For the text-containing cell, return its midpoint in (x, y) coordinate format. 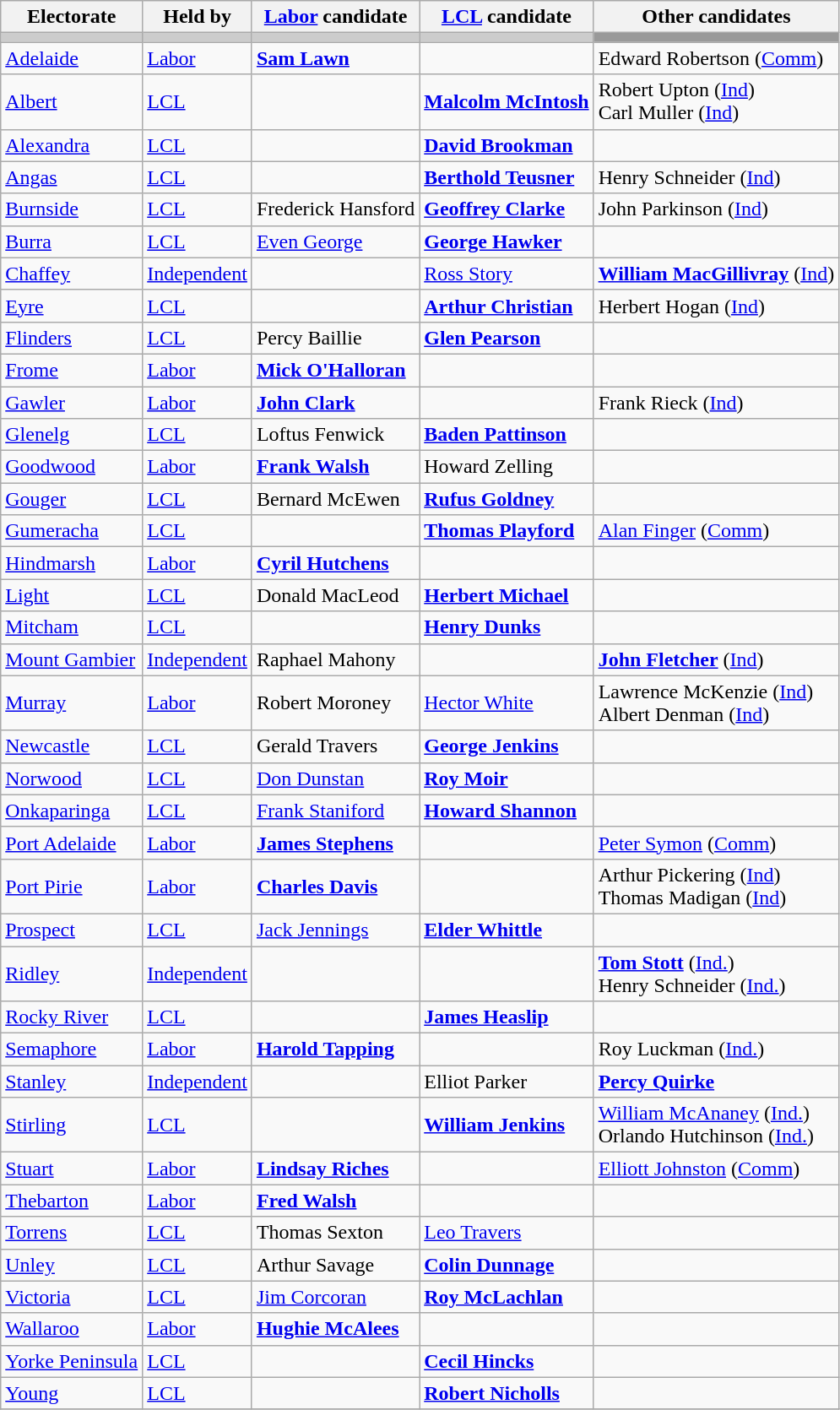
David Brookman (507, 145)
John Clark (335, 403)
Baden Pattinson (507, 435)
Onkaparinga (72, 811)
Roy McLachlan (507, 1297)
Wallaroo (72, 1329)
Semaphore (72, 1049)
Port Adelaide (72, 843)
William McAnaney (Ind.) Orlando Hutchinson (Ind.) (716, 1125)
Elliot Parker (507, 1082)
Rocky River (72, 1017)
Herbert Hogan (Ind) (716, 306)
William Jenkins (507, 1125)
Gawler (72, 403)
Edward Robertson (Comm) (716, 58)
Sam Lawn (335, 58)
Roy Moir (507, 778)
Robert Nicholls (507, 1393)
Robert Upton (Ind) Carl Muller (Ind) (716, 101)
Adelaide (72, 58)
Cecil Hincks (507, 1361)
Gumeracha (72, 531)
Yorke Peninsula (72, 1361)
Thomas Playford (507, 531)
Hector White (507, 702)
Electorate (72, 17)
Stirling (72, 1125)
Herbert Michael (507, 595)
LCL candidate (507, 17)
Ridley (72, 973)
Stanley (72, 1082)
Harold Tapping (335, 1049)
Arthur Savage (335, 1265)
Thebarton (72, 1201)
Lindsay Riches (335, 1169)
Colin Dunnage (507, 1265)
Young (72, 1393)
James Heaslip (507, 1017)
James Stephens (335, 843)
Labor candidate (335, 17)
Donald MacLeod (335, 595)
Henry Schneider (Ind) (716, 177)
Tom Stott (Ind.) Henry Schneider (Ind.) (716, 973)
Port Pirie (72, 887)
Mount Gambier (72, 659)
Fred Walsh (335, 1201)
John Parkinson (Ind) (716, 209)
Newcastle (72, 746)
Loftus Fenwick (335, 435)
Frank Walsh (335, 467)
Chaffey (72, 274)
Elliott Johnston (Comm) (716, 1169)
Stuart (72, 1169)
Victoria (72, 1297)
Lawrence McKenzie (Ind) Albert Denman (Ind) (716, 702)
Malcolm McIntosh (507, 101)
John Fletcher (Ind) (716, 659)
Angas (72, 177)
Norwood (72, 778)
George Jenkins (507, 746)
Gerald Travers (335, 746)
Jack Jennings (335, 930)
Hughie McAlees (335, 1329)
Jim Corcoran (335, 1297)
Henry Dunks (507, 627)
Howard Zelling (507, 467)
Arthur Pickering (Ind) Thomas Madigan (Ind) (716, 887)
Don Dunstan (335, 778)
Gouger (72, 499)
Arthur Christian (507, 306)
Flinders (72, 338)
Raphael Mahony (335, 659)
Ross Story (507, 274)
Berthold Teusner (507, 177)
Frederick Hansford (335, 209)
Geoffrey Clarke (507, 209)
Frank Rieck (Ind) (716, 403)
Light (72, 595)
Peter Symon (Comm) (716, 843)
Frome (72, 370)
Glen Pearson (507, 338)
Rufus Goldney (507, 499)
Even George (335, 241)
Alan Finger (Comm) (716, 531)
Mitcham (72, 627)
Frank Staniford (335, 811)
Glenelg (72, 435)
Torrens (72, 1233)
George Hawker (507, 241)
Prospect (72, 930)
Robert Moroney (335, 702)
Howard Shannon (507, 811)
Elder Whittle (507, 930)
Roy Luckman (Ind.) (716, 1049)
Thomas Sexton (335, 1233)
Other candidates (716, 17)
Held by (198, 17)
Murray (72, 702)
Unley (72, 1265)
Albert (72, 101)
Hindmarsh (72, 563)
Burnside (72, 209)
Cyril Hutchens (335, 563)
Percy Quirke (716, 1082)
Goodwood (72, 467)
Bernard McEwen (335, 499)
Leo Travers (507, 1233)
Charles Davis (335, 887)
Percy Baillie (335, 338)
Alexandra (72, 145)
Eyre (72, 306)
Mick O'Halloran (335, 370)
William MacGillivray (Ind) (716, 274)
Burra (72, 241)
